Locate the cell with the specified text and output its (x, y) center coordinate. 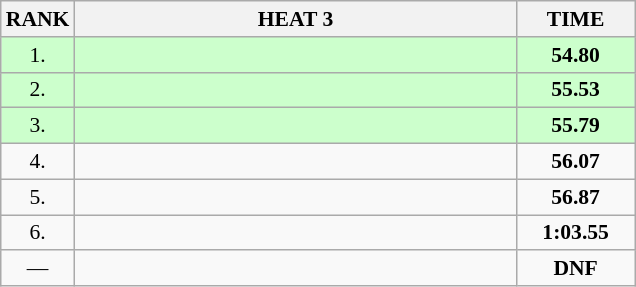
— (38, 269)
1. (38, 55)
RANK (38, 19)
TIME (576, 19)
4. (38, 162)
HEAT 3 (295, 19)
56.87 (576, 197)
54.80 (576, 55)
5. (38, 197)
DNF (576, 269)
56.07 (576, 162)
55.53 (576, 90)
6. (38, 233)
55.79 (576, 126)
2. (38, 90)
1:03.55 (576, 233)
3. (38, 126)
